From the cell containing the given text, extract its center point as [x, y] coordinate. 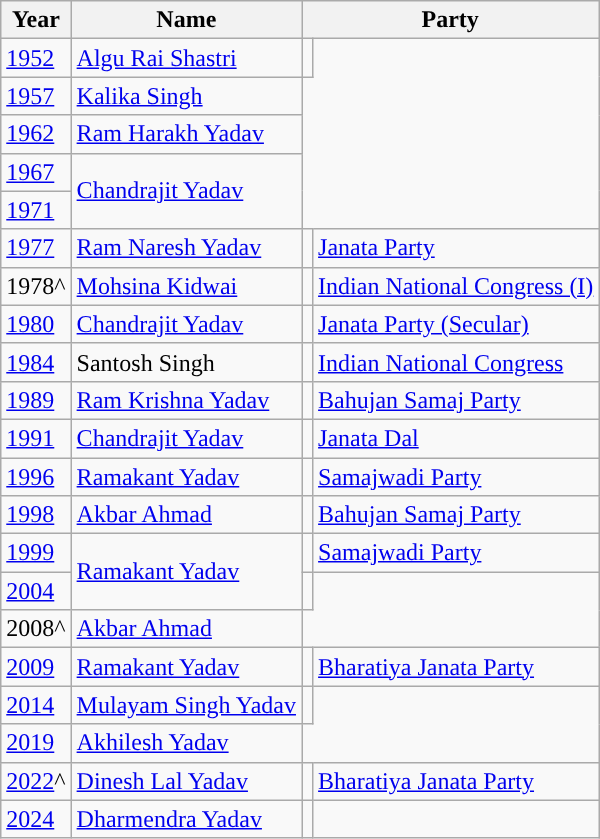
2008^ [36, 629]
Dharmendra Yadav [186, 819]
Ram Harakh Yadav [186, 134]
1989 [36, 400]
1977 [36, 248]
2022^ [36, 781]
Indian National Congress [456, 362]
Dinesh Lal Yadav [186, 781]
2009 [36, 667]
1999 [36, 553]
Janata Dal [456, 438]
Year [36, 20]
Party [450, 20]
1991 [36, 438]
Janata Party [456, 248]
Algu Rai Shastri [186, 58]
1962 [36, 134]
Indian National Congress (I) [456, 286]
1998 [36, 515]
Ram Naresh Yadav [186, 248]
Kalika Singh [186, 96]
1957 [36, 96]
Mohsina Kidwai [186, 286]
Mulayam Singh Yadav [186, 705]
Akhilesh Yadav [186, 743]
2019 [36, 743]
Ram Krishna Yadav [186, 400]
1967 [36, 172]
Janata Party (Secular) [456, 324]
2004 [36, 591]
1996 [36, 477]
Name [186, 20]
1980 [36, 324]
1971 [36, 210]
1984 [36, 362]
Santosh Singh [186, 362]
1978^ [36, 286]
1952 [36, 58]
2014 [36, 705]
2024 [36, 819]
